Return [X, Y] of the center of cell containing provided text 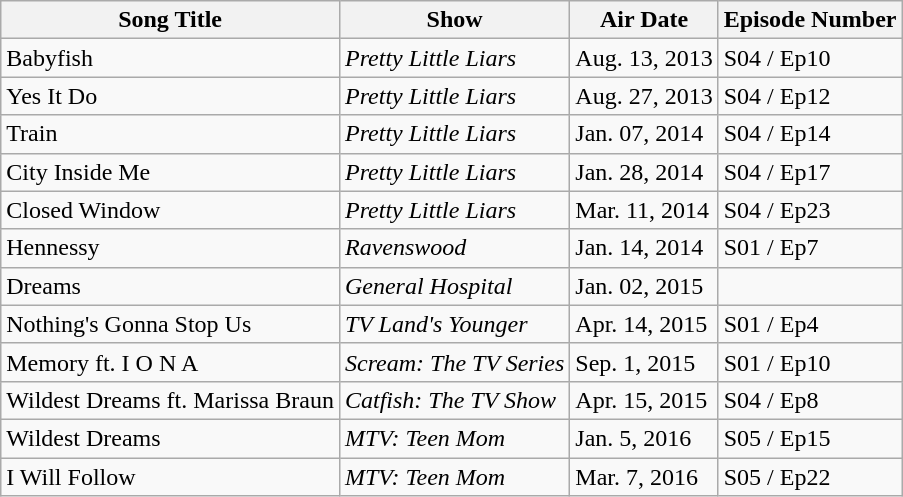
S05 / Ep15 [810, 438]
Train [170, 134]
City Inside Me [170, 172]
Dreams [170, 286]
Show [454, 20]
S01 / Ep7 [810, 248]
Catfish: The TV Show [454, 400]
Scream: The TV Series [454, 362]
S05 / Ep22 [810, 477]
TV Land's Younger [454, 324]
Jan. 02, 2015 [644, 286]
Closed Window [170, 210]
Ravenswood [454, 248]
General Hospital [454, 286]
Aug. 27, 2013 [644, 96]
Jan. 07, 2014 [644, 134]
Jan. 28, 2014 [644, 172]
Memory ft. I O N A [170, 362]
S04 / Ep10 [810, 58]
Nothing's Gonna Stop Us [170, 324]
Song Title [170, 20]
Jan. 5, 2016 [644, 438]
S04 / Ep14 [810, 134]
Sep. 1, 2015 [644, 362]
Apr. 15, 2015 [644, 400]
I Will Follow [170, 477]
S01 / Ep4 [810, 324]
S04 / Ep17 [810, 172]
Hennessy [170, 248]
S04 / Ep12 [810, 96]
S04 / Ep8 [810, 400]
Mar. 11, 2014 [644, 210]
Air Date [644, 20]
Apr. 14, 2015 [644, 324]
Jan. 14, 2014 [644, 248]
Babyfish [170, 58]
S01 / Ep10 [810, 362]
Wildest Dreams ft. Marissa Braun [170, 400]
Episode Number [810, 20]
Wildest Dreams [170, 438]
Yes It Do [170, 96]
Aug. 13, 2013 [644, 58]
Mar. 7, 2016 [644, 477]
S04 / Ep23 [810, 210]
